Determine the (X, Y) coordinate at the center of the cell enclosing the given text.  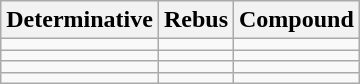
Compound (297, 20)
Rebus (196, 20)
Determinative (80, 20)
